Provide the [X, Y] coordinate of the cell's center where the given text is located.  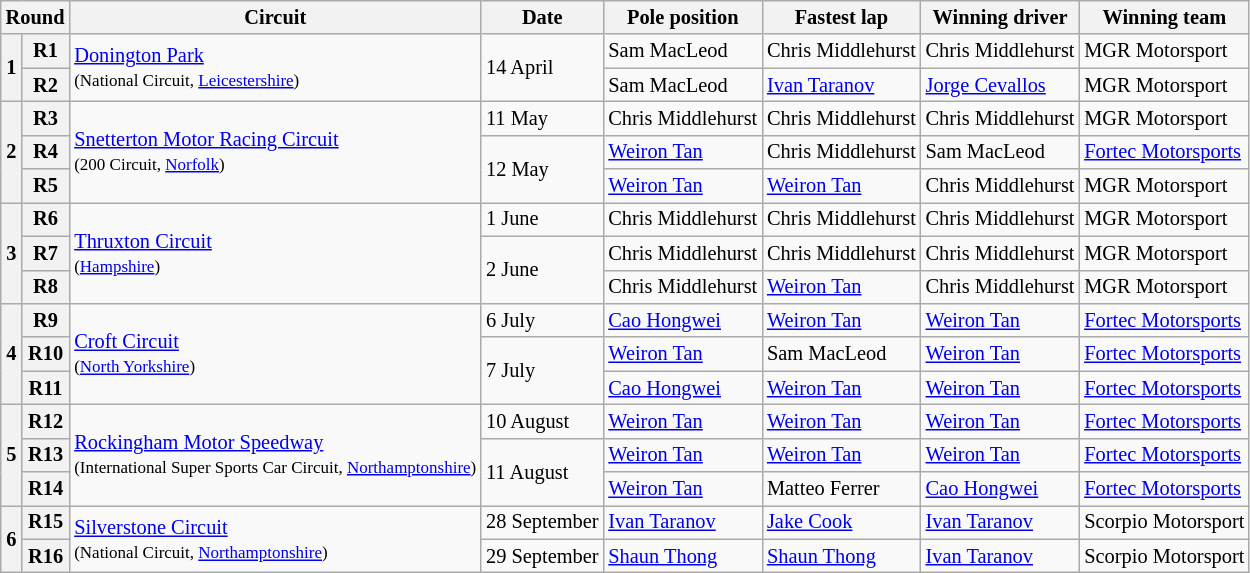
Snetterton Motor Racing Circuit(200 Circuit, Norfolk) [275, 152]
Croft Circuit(North Yorkshire) [275, 354]
Fastest lap [842, 17]
7 July [542, 370]
Jake Cook [842, 522]
Thruxton Circuit(Hampshire) [275, 252]
Donington Park(National Circuit, Leicestershire) [275, 68]
Matteo Ferrer [842, 489]
Silverstone Circuit(National Circuit, Northamptonshire) [275, 538]
Winning team [1164, 17]
1 [12, 68]
R7 [46, 253]
6 [12, 538]
14 April [542, 68]
Winning driver [1000, 17]
R2 [46, 85]
Pole position [682, 17]
28 September [542, 522]
Circuit [275, 17]
R1 [46, 51]
R5 [46, 186]
10 August [542, 421]
R14 [46, 489]
5 [12, 454]
Jorge Cevallos [1000, 85]
R8 [46, 287]
2 [12, 152]
Date [542, 17]
11 August [542, 472]
29 September [542, 556]
11 May [542, 118]
12 May [542, 168]
R6 [46, 219]
6 July [542, 320]
2 June [542, 270]
R15 [46, 522]
Round [36, 17]
1 June [542, 219]
R4 [46, 152]
3 [12, 252]
R3 [46, 118]
R16 [46, 556]
R12 [46, 421]
4 [12, 354]
R11 [46, 388]
R9 [46, 320]
R13 [46, 455]
R10 [46, 354]
Rockingham Motor Speedway(International Super Sports Car Circuit, Northamptonshire) [275, 454]
